Search for the cell housing the specified text and yield its [x, y] center coordinate. 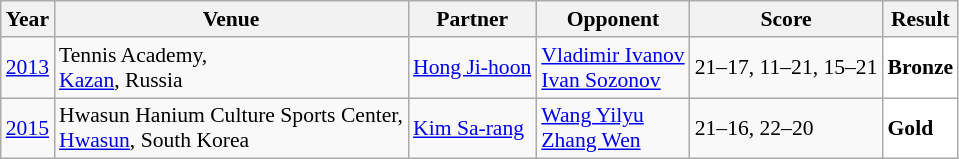
2013 [28, 68]
Score [786, 19]
Result [921, 19]
Year [28, 19]
2015 [28, 128]
Kim Sa-rang [472, 128]
21–17, 11–21, 15–21 [786, 68]
Partner [472, 19]
Tennis Academy,Kazan, Russia [231, 68]
Venue [231, 19]
Hwasun Hanium Culture Sports Center,Hwasun, South Korea [231, 128]
Vladimir Ivanov Ivan Sozonov [612, 68]
Bronze [921, 68]
Opponent [612, 19]
21–16, 22–20 [786, 128]
Gold [921, 128]
Hong Ji-hoon [472, 68]
Wang Yilyu Zhang Wen [612, 128]
